Search for the cell housing the specified text and yield its (x, y) center coordinate. 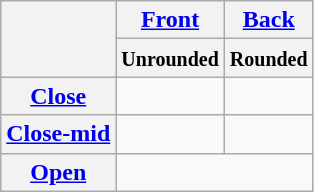
Close (58, 96)
Unrounded (170, 58)
Close-mid (58, 134)
Back (268, 20)
Front (170, 20)
Rounded (268, 58)
Open (58, 172)
